Provide the [X, Y] coordinate of the cell's center where the given text is located.  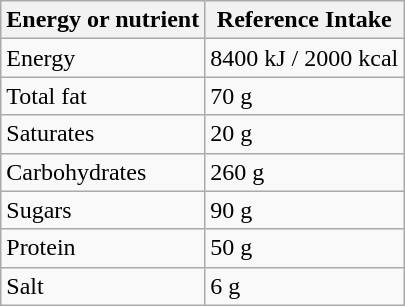
Protein [103, 248]
Salt [103, 286]
Energy [103, 58]
Energy or nutrient [103, 20]
8400 kJ / 2000 kcal [304, 58]
260 g [304, 172]
Saturates [103, 134]
70 g [304, 96]
Total fat [103, 96]
6 g [304, 286]
Reference Intake [304, 20]
20 g [304, 134]
90 g [304, 210]
Sugars [103, 210]
50 g [304, 248]
Carbohydrates [103, 172]
